Output the [x, y] coordinate of the center of the cell containing the given text.  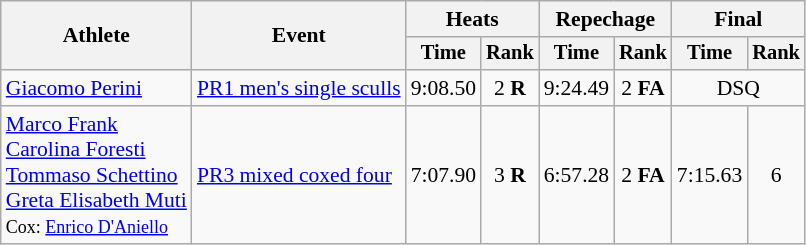
DSQ [738, 88]
3 R [510, 175]
9:08.50 [444, 88]
7:07.90 [444, 175]
PR3 mixed coxed four [299, 175]
Marco FrankCarolina ForestiTommaso SchettinoGreta Elisabeth MutiCox: Enrico D'Aniello [96, 175]
6 [776, 175]
PR1 men's single sculls [299, 88]
Event [299, 36]
7:15.63 [710, 175]
Athlete [96, 36]
Heats [472, 19]
Repechage [606, 19]
Giacomo Perini [96, 88]
9:24.49 [576, 88]
Final [738, 19]
2 R [510, 88]
6:57.28 [576, 175]
